Search for the cell housing the specified text and yield its [X, Y] center coordinate. 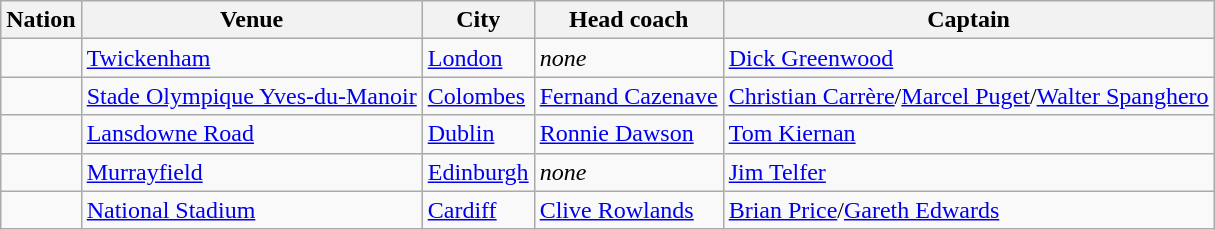
London [478, 58]
Stade Olympique Yves-du-Manoir [252, 96]
Head coach [628, 20]
Brian Price/Gareth Edwards [968, 210]
Nation [41, 20]
Dublin [478, 134]
City [478, 20]
Venue [252, 20]
Christian Carrère/Marcel Puget/Walter Spanghero [968, 96]
Tom Kiernan [968, 134]
Ronnie Dawson [628, 134]
National Stadium [252, 210]
Lansdowne Road [252, 134]
Colombes [478, 96]
Dick Greenwood [968, 58]
Captain [968, 20]
Fernand Cazenave [628, 96]
Murrayfield [252, 172]
Twickenham [252, 58]
Jim Telfer [968, 172]
Clive Rowlands [628, 210]
Cardiff [478, 210]
Edinburgh [478, 172]
